Extract the [X, Y] coordinate from the center of the cell holding the provided text.  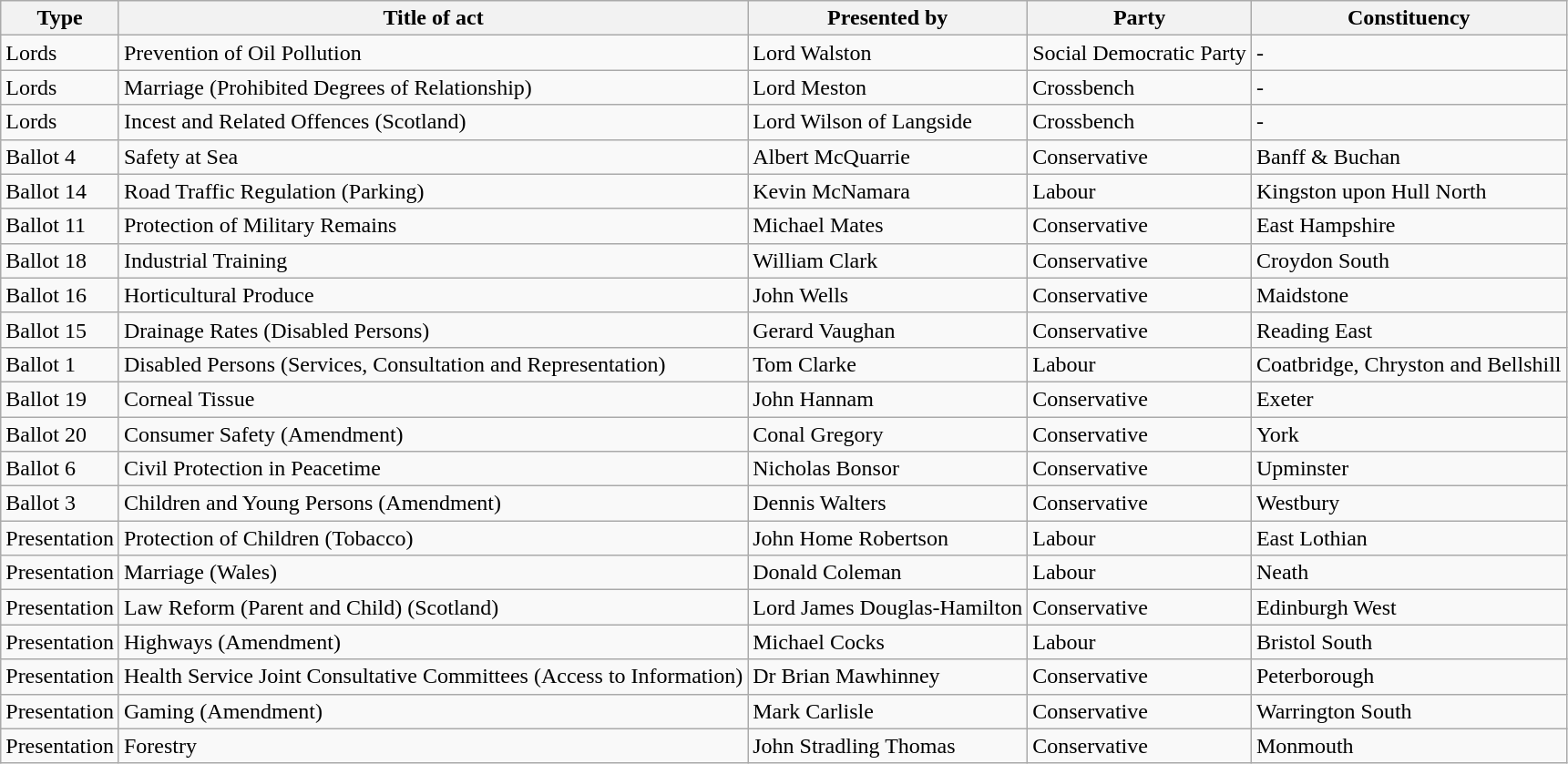
Corneal Tissue [433, 399]
Coatbridge, Chryston and Bellshill [1409, 364]
Warrington South [1409, 711]
East Lothian [1409, 538]
East Hampshire [1409, 226]
Social Democratic Party [1140, 53]
Marriage (Prohibited Degrees of Relationship) [433, 87]
Edinburgh West [1409, 607]
Tom Clarke [887, 364]
Upminster [1409, 469]
John Hannam [887, 399]
Albert McQuarrie [887, 157]
Constituency [1409, 18]
William Clark [887, 260]
Ballot 11 [60, 226]
Disabled Persons (Services, Consultation and Representation) [433, 364]
Gerard Vaughan [887, 330]
Consumer Safety (Amendment) [433, 434]
Industrial Training [433, 260]
Ballot 15 [60, 330]
Lord Meston [887, 87]
John Wells [887, 295]
Children and Young Persons (Amendment) [433, 504]
Bristol South [1409, 642]
Protection of Children (Tobacco) [433, 538]
Ballot 14 [60, 191]
Lord Wilson of Langside [887, 122]
Exeter [1409, 399]
Presented by [887, 18]
Horticultural Produce [433, 295]
Ballot 18 [60, 260]
Ballot 1 [60, 364]
John Home Robertson [887, 538]
Protection of Military Remains [433, 226]
Forestry [433, 746]
Banff & Buchan [1409, 157]
Croydon South [1409, 260]
Neath [1409, 573]
Reading East [1409, 330]
Kevin McNamara [887, 191]
Type [60, 18]
Health Service Joint Consultative Committees (Access to Information) [433, 677]
Ballot 4 [60, 157]
Conal Gregory [887, 434]
Mark Carlisle [887, 711]
Ballot 20 [60, 434]
Michael Cocks [887, 642]
Marriage (Wales) [433, 573]
Road Traffic Regulation (Parking) [433, 191]
Dennis Walters [887, 504]
York [1409, 434]
Civil Protection in Peacetime [433, 469]
Safety at Sea [433, 157]
John Stradling Thomas [887, 746]
Monmouth [1409, 746]
Westbury [1409, 504]
Incest and Related Offences (Scotland) [433, 122]
Ballot 16 [60, 295]
Party [1140, 18]
Title of act [433, 18]
Donald Coleman [887, 573]
Highways (Amendment) [433, 642]
Dr Brian Mawhinney [887, 677]
Lord James Douglas-Hamilton [887, 607]
Kingston upon Hull North [1409, 191]
Gaming (Amendment) [433, 711]
Michael Mates [887, 226]
Ballot 6 [60, 469]
Prevention of Oil Pollution [433, 53]
Maidstone [1409, 295]
Nicholas Bonsor [887, 469]
Ballot 3 [60, 504]
Law Reform (Parent and Child) (Scotland) [433, 607]
Peterborough [1409, 677]
Ballot 19 [60, 399]
Drainage Rates (Disabled Persons) [433, 330]
Lord Walston [887, 53]
